Scan for the cell matching the given text and deliver its (x, y) coordinate at center. 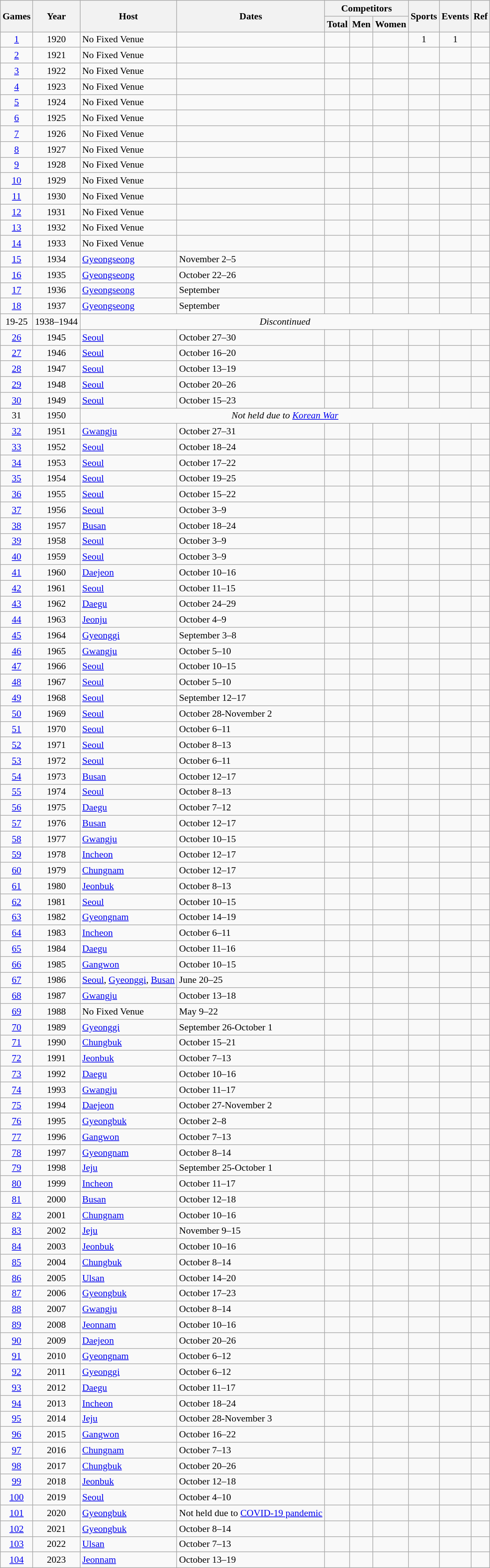
69 (17, 1011)
1965 (56, 651)
49 (17, 698)
81 (17, 1200)
3 (17, 71)
55 (17, 792)
1922 (56, 71)
94 (17, 1403)
30 (17, 400)
1935 (56, 275)
64 (17, 933)
October 22–26 (251, 275)
2012 (56, 1388)
32 (17, 432)
1998 (56, 1168)
8 (17, 150)
2022 (56, 1544)
1958 (56, 541)
November 2–5 (251, 259)
72 (17, 1059)
2011 (56, 1372)
1989 (56, 1027)
57 (17, 824)
2004 (56, 1262)
29 (17, 385)
92 (17, 1372)
September 25-October 1 (251, 1168)
1931 (56, 212)
October 27-November 2 (251, 1106)
36 (17, 495)
Women (391, 24)
Dates (251, 16)
May 9–22 (251, 1011)
1924 (56, 103)
1964 (56, 635)
1934 (56, 259)
1978 (56, 855)
October 11–15 (251, 588)
September 26-October 1 (251, 1027)
September 3–8 (251, 635)
13 (17, 228)
Competitors (366, 8)
9 (17, 165)
50 (17, 714)
101 (17, 1513)
1971 (56, 745)
73 (17, 1074)
1983 (56, 933)
5 (17, 103)
October 17–22 (251, 463)
October 28-November 2 (251, 714)
83 (17, 1231)
October 19–25 (251, 479)
48 (17, 682)
June 20–25 (251, 980)
1963 (56, 620)
September 12–17 (251, 698)
67 (17, 980)
Jeonju (129, 620)
Not held due to Korean War (285, 416)
45 (17, 635)
1930 (56, 197)
44 (17, 620)
102 (17, 1529)
1948 (56, 385)
1933 (56, 244)
1938–1944 (56, 322)
77 (17, 1137)
1986 (56, 980)
2014 (56, 1419)
35 (17, 479)
99 (17, 1482)
1995 (56, 1121)
62 (17, 902)
19-25 (17, 322)
1925 (56, 118)
1975 (56, 808)
Year (56, 16)
2010 (56, 1356)
41 (17, 573)
76 (17, 1121)
2016 (56, 1451)
38 (17, 526)
1976 (56, 824)
Seoul, Gyeonggi, Busan (129, 980)
October 2–8 (251, 1121)
Ref (480, 16)
33 (17, 447)
2013 (56, 1403)
1966 (56, 667)
1937 (56, 306)
1990 (56, 1043)
53 (17, 761)
October 14–19 (251, 917)
59 (17, 855)
1980 (56, 886)
1926 (56, 134)
82 (17, 1215)
100 (17, 1498)
91 (17, 1356)
2021 (56, 1529)
October 24–29 (251, 604)
October 15–22 (251, 495)
68 (17, 996)
71 (17, 1043)
47 (17, 667)
1927 (56, 150)
1996 (56, 1137)
1921 (56, 55)
1955 (56, 495)
1923 (56, 87)
Host (129, 16)
6 (17, 118)
78 (17, 1153)
103 (17, 1544)
2005 (56, 1278)
2001 (56, 1215)
October 27–31 (251, 432)
1999 (56, 1184)
1967 (56, 682)
October 28-November 3 (251, 1419)
14 (17, 244)
16 (17, 275)
1947 (56, 369)
October 13–18 (251, 996)
1972 (56, 761)
1997 (56, 1153)
2007 (56, 1309)
1991 (56, 1059)
28 (17, 369)
34 (17, 463)
79 (17, 1168)
1929 (56, 181)
1962 (56, 604)
1968 (56, 698)
Men (361, 24)
65 (17, 949)
97 (17, 1451)
87 (17, 1293)
86 (17, 1278)
43 (17, 604)
70 (17, 1027)
Events (455, 16)
October 17–23 (251, 1293)
12 (17, 212)
1961 (56, 588)
89 (17, 1325)
18 (17, 306)
2018 (56, 1482)
1977 (56, 839)
39 (17, 541)
54 (17, 777)
1982 (56, 917)
88 (17, 1309)
1920 (56, 40)
2017 (56, 1466)
Not held due to COVID-19 pandemic (251, 1513)
1960 (56, 573)
1936 (56, 290)
51 (17, 729)
1969 (56, 714)
October 15–21 (251, 1043)
11 (17, 197)
1974 (56, 792)
58 (17, 839)
1956 (56, 510)
90 (17, 1341)
October 27–30 (251, 337)
1959 (56, 557)
104 (17, 1560)
1946 (56, 353)
27 (17, 353)
October 7–12 (251, 808)
1952 (56, 447)
2006 (56, 1293)
40 (17, 557)
80 (17, 1184)
1954 (56, 479)
October 15–23 (251, 400)
October 11–16 (251, 949)
1970 (56, 729)
2003 (56, 1247)
2 (17, 55)
2008 (56, 1325)
98 (17, 1466)
26 (17, 337)
Discontinued (285, 322)
96 (17, 1435)
1932 (56, 228)
1945 (56, 337)
42 (17, 588)
2019 (56, 1498)
1992 (56, 1074)
1949 (56, 400)
2023 (56, 1560)
1984 (56, 949)
October 4–9 (251, 620)
4 (17, 87)
37 (17, 510)
1988 (56, 1011)
2000 (56, 1200)
2015 (56, 1435)
61 (17, 886)
85 (17, 1262)
2020 (56, 1513)
October 14–20 (251, 1278)
1928 (56, 165)
1979 (56, 871)
November 9–15 (251, 1231)
95 (17, 1419)
2002 (56, 1231)
7 (17, 134)
October 4–10 (251, 1498)
15 (17, 259)
31 (17, 416)
1953 (56, 463)
60 (17, 871)
66 (17, 964)
1994 (56, 1106)
2009 (56, 1341)
October 16–20 (251, 353)
75 (17, 1106)
74 (17, 1090)
56 (17, 808)
Sports (424, 16)
1973 (56, 777)
Total (337, 24)
1951 (56, 432)
17 (17, 290)
1957 (56, 526)
46 (17, 651)
1950 (56, 416)
Games (17, 16)
1987 (56, 996)
52 (17, 745)
10 (17, 181)
1981 (56, 902)
1993 (56, 1090)
1985 (56, 964)
63 (17, 917)
October 16–22 (251, 1435)
93 (17, 1388)
84 (17, 1247)
